Identify which cell holds the provided text, then report its (x, y) central coordinate. 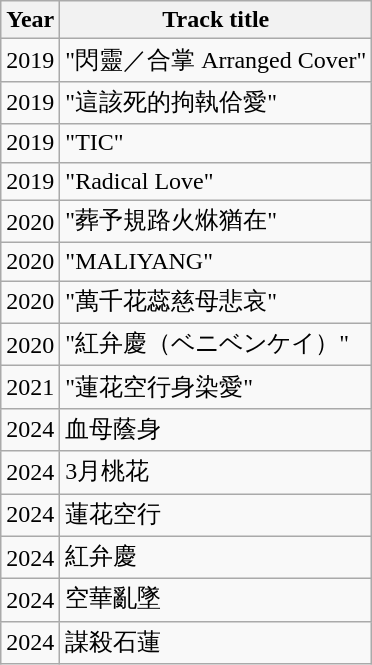
"葬予規路火烌猶在" (216, 222)
"蓮花空行身染愛" (216, 388)
"閃靈／合掌 Arranged Cover" (216, 60)
Track title (216, 20)
謀殺石蓮 (216, 642)
"TIC" (216, 143)
蓮花空行 (216, 516)
3月桃花 (216, 472)
"Radical Love" (216, 181)
血母蔭身 (216, 430)
"萬千花蕊慈母悲哀" (216, 302)
2021 (30, 388)
紅弁慶 (216, 558)
"MALIYANG" (216, 262)
空華亂墜 (216, 600)
"這該死的拘執佮愛" (216, 102)
"紅弁慶（ベニベンケイ）" (216, 344)
Year (30, 20)
